From the cell containing the given text, extract its center point as [X, Y] coordinate. 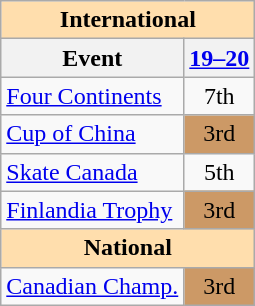
International [128, 20]
Finlandia Trophy [92, 210]
Skate Canada [92, 172]
5th [220, 172]
7th [220, 96]
Canadian Champ. [92, 286]
Cup of China [92, 134]
19–20 [220, 58]
Four Continents [92, 96]
Event [92, 58]
National [128, 248]
